Capture the cell that displays the provided text and extract its (x, y) central coordinate. 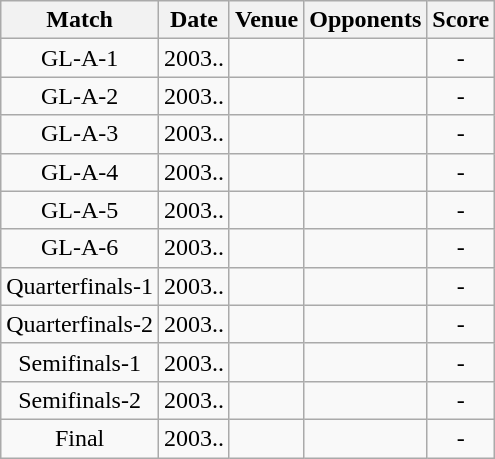
Final (80, 438)
Venue (266, 20)
GL-A-3 (80, 134)
GL-A-4 (80, 172)
GL-A-5 (80, 210)
Match (80, 20)
Opponents (366, 20)
GL-A-1 (80, 58)
Semifinals-2 (80, 400)
Quarterfinals-1 (80, 286)
GL-A-2 (80, 96)
GL-A-6 (80, 248)
Quarterfinals-2 (80, 324)
Score (461, 20)
Semifinals-1 (80, 362)
Date (194, 20)
